Pinpoint the cell where the given text exists, returning its (x, y) midpoint coordinate. 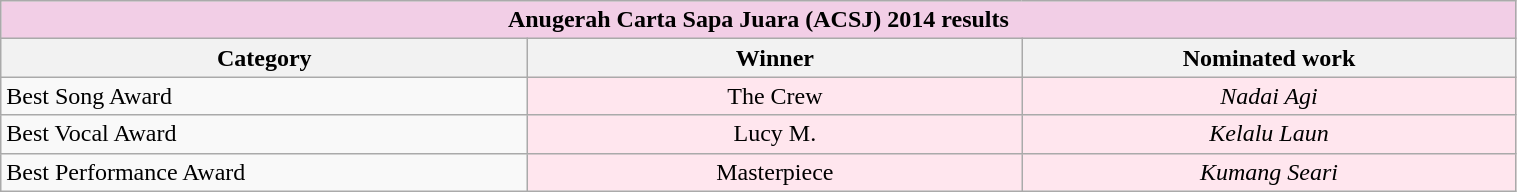
Nominated work (1269, 58)
The Crew (775, 96)
Best Song Award (264, 96)
Kelalu Laun (1269, 134)
Best Vocal Award (264, 134)
Nadai Agi (1269, 96)
Masterpiece (775, 172)
Kumang Seari (1269, 172)
Best Performance Award (264, 172)
Category (264, 58)
Anugerah Carta Sapa Juara (ACSJ) 2014 results (758, 20)
Winner (775, 58)
Lucy M. (775, 134)
